Return the (x, y) coordinate for the center point of the cell that contains the specified text.  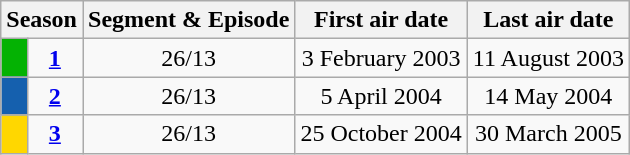
5 April 2004 (381, 96)
Last air date (548, 20)
Segment & Episode (188, 20)
30 March 2005 (548, 134)
3 (54, 134)
Season (42, 20)
11 August 2003 (548, 58)
2 (54, 96)
1 (54, 58)
3 February 2003 (381, 58)
First air date (381, 20)
25 October 2004 (381, 134)
14 May 2004 (548, 96)
